Locate the cell with the specified text and output its (x, y) center coordinate. 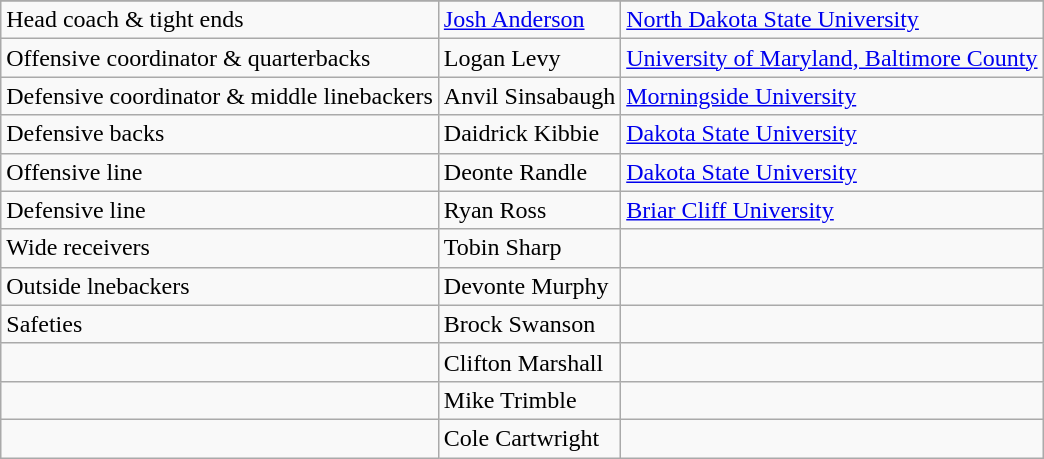
Outside lnebackers (220, 286)
Brock Swanson (529, 324)
Ryan Ross (529, 210)
Briar Cliff University (832, 210)
Deonte Randle (529, 172)
Head coach & tight ends (220, 20)
Clifton Marshall (529, 362)
Anvil Sinsabaugh (529, 96)
Offensive line (220, 172)
Cole Cartwright (529, 438)
Morningside University (832, 96)
Josh Anderson (529, 20)
Defensive line (220, 210)
Defensive backs (220, 134)
University of Maryland, Baltimore County (832, 58)
Logan Levy (529, 58)
Offensive coordinator & quarterbacks (220, 58)
Defensive coordinator & middle linebackers (220, 96)
Wide receivers (220, 248)
Safeties (220, 324)
Devonte Murphy (529, 286)
North Dakota State University (832, 20)
Daidrick Kibbie (529, 134)
Tobin Sharp (529, 248)
Mike Trimble (529, 400)
